Provide the [x, y] coordinate of the cell's center where the given text is located.  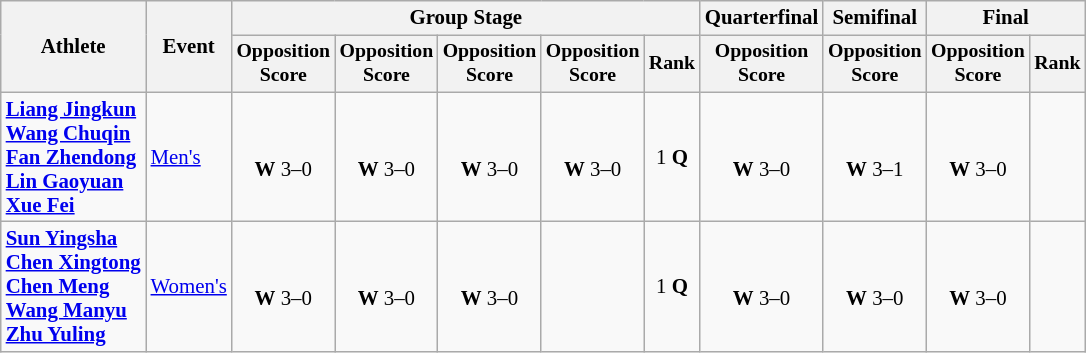
Liang JingkunWang ChuqinFan ZhendongLin GaoyuanXue Fei [74, 157]
Event [189, 46]
Women's [189, 287]
Men's [189, 157]
W 3–1 [874, 157]
Semifinal [874, 18]
Sun YingshaChen XingtongChen MengWang ManyuZhu Yuling [74, 287]
Group Stage [466, 18]
Quarterfinal [762, 18]
Final [1006, 18]
Athlete [74, 46]
